Capture the cell that displays the provided text and extract its [X, Y] central coordinate. 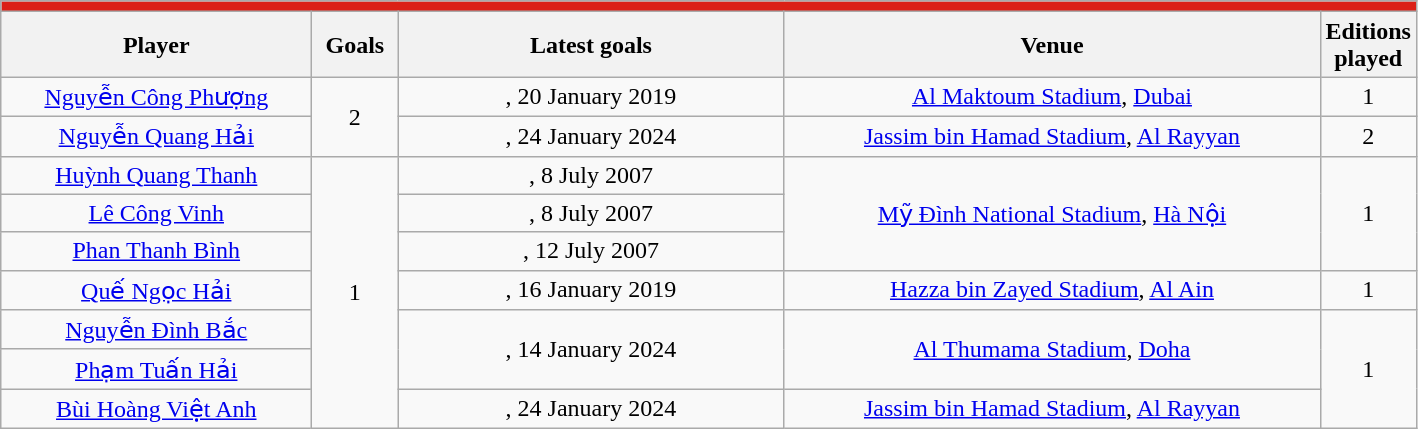
Venue [1052, 44]
Hazza bin Zayed Stadium, Al Ain [1052, 290]
Goals [355, 44]
Quế Ngọc Hải [156, 290]
Nguyễn Đình Bắc [156, 330]
Al Maktoum Stadium, Dubai [1052, 97]
, 12 July 2007 [591, 251]
Latest goals [591, 44]
Player [156, 44]
Bùi Hoàng Việt Anh [156, 409]
Phan Thanh Bình [156, 251]
Al Thumama Stadium, Doha [1052, 350]
Huỳnh Quang Thanh [156, 175]
, 14 January 2024 [591, 350]
Nguyễn Quang Hải [156, 136]
Mỹ Đình National Stadium, Hà Nội [1052, 213]
Nguyễn Công Phượng [156, 97]
Editions played [1368, 44]
, 20 January 2019 [591, 97]
, 16 January 2019 [591, 290]
Phạm Tuấn Hải [156, 369]
Lê Công Vinh [156, 213]
